Output the [x, y] coordinate of the center of the cell containing the given text.  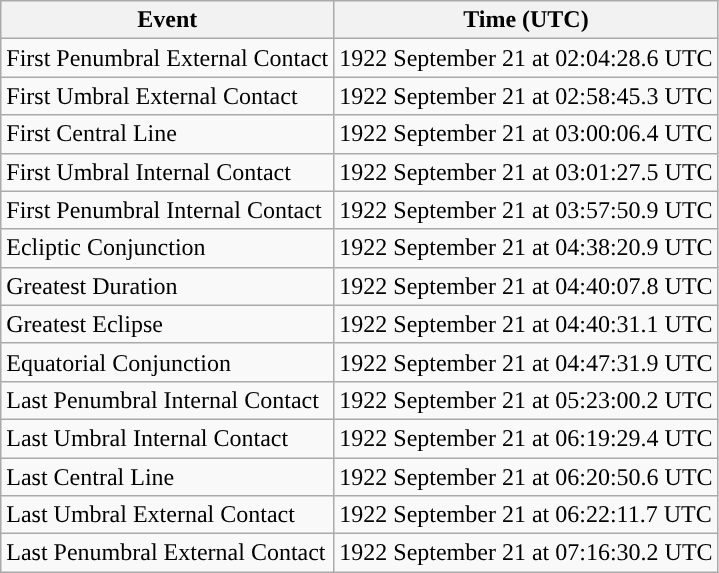
Event [168, 20]
Greatest Eclipse [168, 324]
1922 September 21 at 06:19:29.4 UTC [526, 438]
Time (UTC) [526, 20]
1922 September 21 at 05:23:00.2 UTC [526, 400]
1922 September 21 at 07:16:30.2 UTC [526, 553]
Last Umbral Internal Contact [168, 438]
Ecliptic Conjunction [168, 248]
Greatest Duration [168, 286]
Last Penumbral Internal Contact [168, 400]
1922 September 21 at 04:47:31.9 UTC [526, 362]
First Penumbral External Contact [168, 58]
First Penumbral Internal Contact [168, 210]
1922 September 21 at 04:40:31.1 UTC [526, 324]
1922 September 21 at 03:00:06.4 UTC [526, 134]
Last Central Line [168, 477]
Last Umbral External Contact [168, 515]
First Umbral External Contact [168, 96]
1922 September 21 at 03:57:50.9 UTC [526, 210]
First Central Line [168, 134]
1922 September 21 at 02:58:45.3 UTC [526, 96]
Last Penumbral External Contact [168, 553]
1922 September 21 at 06:20:50.6 UTC [526, 477]
1922 September 21 at 03:01:27.5 UTC [526, 172]
Equatorial Conjunction [168, 362]
First Umbral Internal Contact [168, 172]
1922 September 21 at 02:04:28.6 UTC [526, 58]
1922 September 21 at 04:40:07.8 UTC [526, 286]
1922 September 21 at 04:38:20.9 UTC [526, 248]
1922 September 21 at 06:22:11.7 UTC [526, 515]
